Capture the cell that displays the provided text and extract its [X, Y] central coordinate. 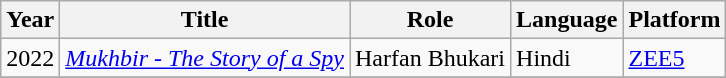
Role [430, 20]
Platform [674, 20]
Hindi [567, 58]
Year [30, 20]
ZEE5 [674, 58]
2022 [30, 58]
Mukhbir - The Story of a Spy [205, 58]
Harfan Bhukari [430, 58]
Language [567, 20]
Title [205, 20]
